Detect which cell encompasses the target text, then output its (X, Y) center coordinate. 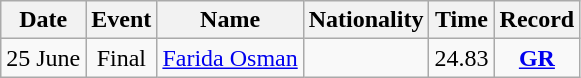
Record (537, 20)
Name (230, 20)
Time (462, 20)
25 June (44, 58)
24.83 (462, 58)
Event (122, 20)
GR (537, 58)
Final (122, 58)
Date (44, 20)
Nationality (366, 20)
Farida Osman (230, 58)
